Search for the cell housing the specified text and yield its (X, Y) center coordinate. 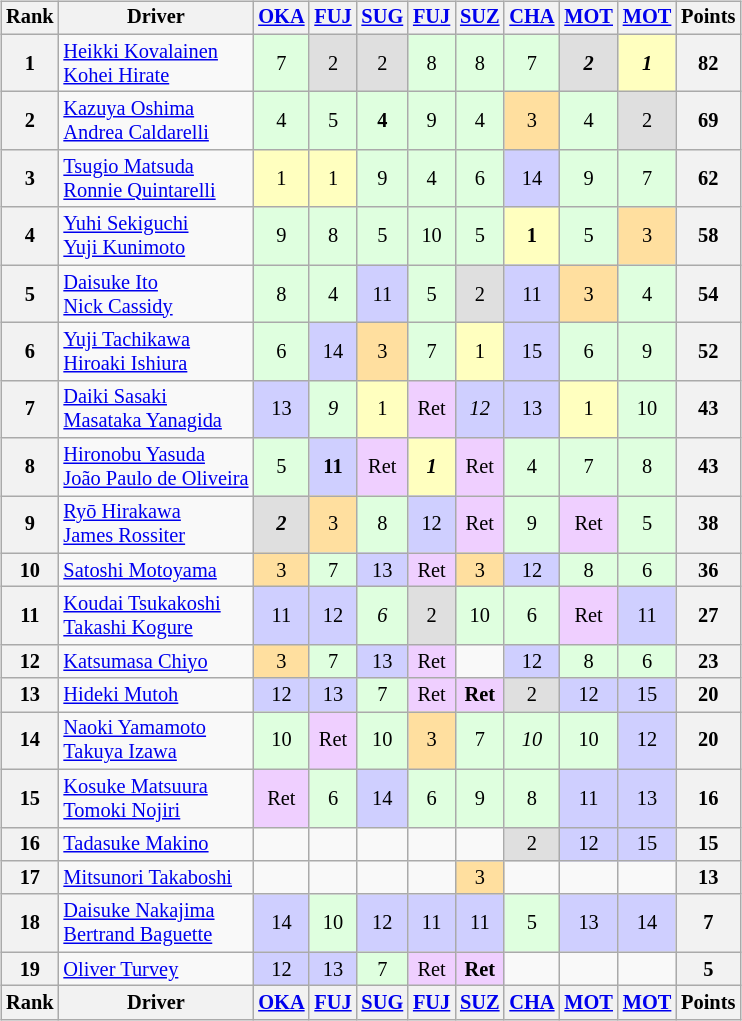
Daiki Sasaki Masataka Yanagida (156, 409)
23 (708, 662)
Kosuke Matsuura Tomoki Nojiri (156, 798)
Tadasuke Makino (156, 844)
Yuji Tachikawa Hiroaki Ishiura (156, 352)
27 (708, 616)
Naoki Yamamoto Takuya Izawa (156, 741)
Kazuya Oshima Andrea Caldarelli (156, 121)
19 (30, 969)
69 (708, 121)
Katsumasa Chiyo (156, 662)
54 (708, 294)
38 (708, 525)
Satoshi Motoyama (156, 570)
62 (708, 179)
82 (708, 63)
17 (30, 878)
58 (708, 236)
Ryō Hirakawa James Rossiter (156, 525)
36 (708, 570)
Yuhi Sekiguchi Yuji Kunimoto (156, 236)
Daisuke Ito Nick Cassidy (156, 294)
52 (708, 352)
18 (30, 923)
Hideki Mutoh (156, 695)
Oliver Turvey (156, 969)
Hironobu Yasuda João Paulo de Oliveira (156, 467)
Daisuke Nakajima Bertrand Baguette (156, 923)
Mitsunori Takaboshi (156, 878)
Tsugio Matsuda Ronnie Quintarelli (156, 179)
Heikki Kovalainen Kohei Hirate (156, 63)
Koudai Tsukakoshi Takashi Kogure (156, 616)
